Extract the (x, y) coordinate from the center of the cell holding the provided text.  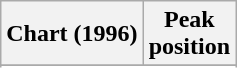
Peakposition (189, 34)
Chart (1996) (72, 34)
